Output the [X, Y] coordinate of the center of the cell containing the given text.  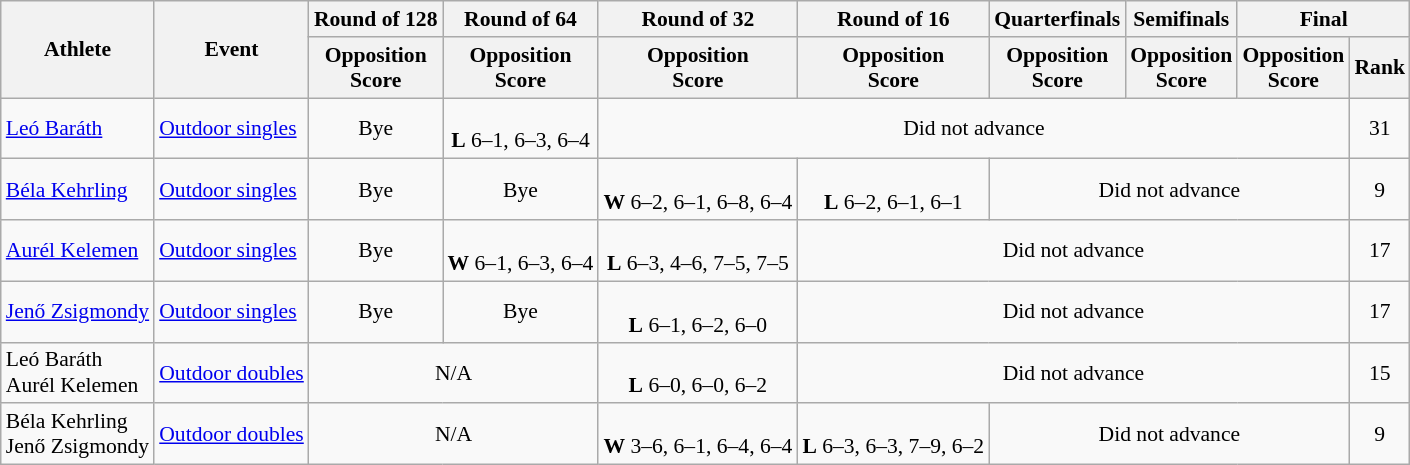
L 6–2, 6–1, 6–1 [893, 190]
Round of 32 [698, 19]
Jenő Zsigmondy [78, 312]
W 6–1, 6–3, 6–4 [521, 250]
W 3–6, 6–1, 6–4, 6–4 [698, 434]
Aurél Kelemen [78, 250]
15 [1380, 372]
Semifinals [1181, 19]
Leó Baráth [78, 128]
Rank [1380, 68]
Quarterfinals [1057, 19]
L 6–3, 4–6, 7–5, 7–5 [698, 250]
L 6–0, 6–0, 6–2 [698, 372]
W 6–2, 6–1, 6–8, 6–4 [698, 190]
L 6–1, 6–2, 6–0 [698, 312]
Athlete [78, 50]
Round of 16 [893, 19]
L 6–3, 6–3, 7–9, 6–2 [893, 434]
Béla Kehrling [78, 190]
Final [1324, 19]
L 6–1, 6–3, 6–4 [521, 128]
Round of 128 [376, 19]
31 [1380, 128]
Round of 64 [521, 19]
Béla Kehrling Jenő Zsigmondy [78, 434]
Event [232, 50]
Leó Baráth Aurél Kelemen [78, 372]
